Extract the (X, Y) coordinate from the center of the cell holding the provided text.  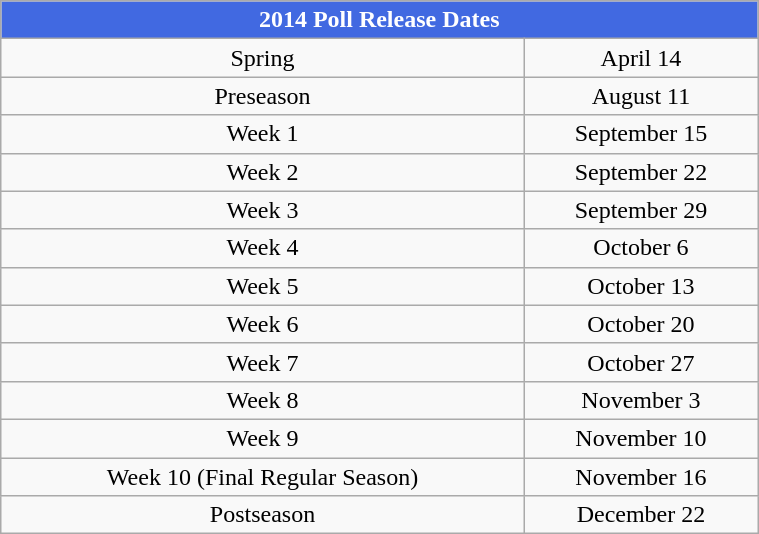
November 3 (640, 400)
Week 9 (263, 438)
December 22 (640, 515)
October 20 (640, 324)
October 13 (640, 286)
November 10 (640, 438)
Week 4 (263, 248)
Week 6 (263, 324)
September 29 (640, 210)
Week 5 (263, 286)
October 6 (640, 248)
September 22 (640, 172)
April 14 (640, 58)
Week 1 (263, 134)
August 11 (640, 96)
Preseason (263, 96)
Spring (263, 58)
2014 Poll Release Dates (380, 20)
October 27 (640, 362)
Week 10 (Final Regular Season) (263, 477)
Postseason (263, 515)
Week 2 (263, 172)
September 15 (640, 134)
Week 3 (263, 210)
November 16 (640, 477)
Week 7 (263, 362)
Week 8 (263, 400)
